Identify which cell holds the provided text, then report its (x, y) central coordinate. 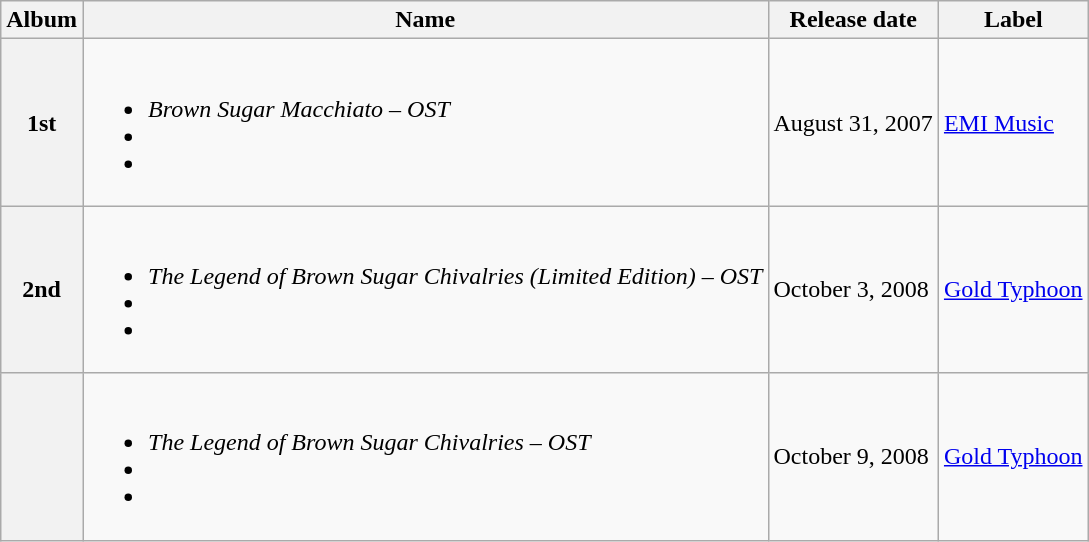
October 3, 2008 (853, 290)
Release date (853, 20)
August 31, 2007 (853, 122)
1st (42, 122)
Album (42, 20)
The Legend of Brown Sugar Chivalries (Limited Edition) – OST (425, 290)
2nd (42, 290)
EMI Music (1013, 122)
Label (1013, 20)
October 9, 2008 (853, 456)
Brown Sugar Macchiato – OST (425, 122)
Name (425, 20)
The Legend of Brown Sugar Chivalries – OST (425, 456)
